Locate the cell with the specified text and output its (x, y) center coordinate. 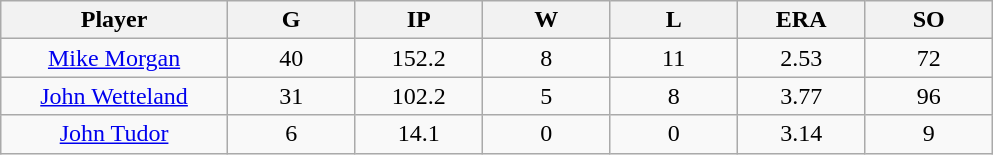
John Wetteland (114, 96)
3.77 (801, 96)
152.2 (419, 58)
3.14 (801, 134)
Player (114, 20)
SO (929, 20)
96 (929, 96)
14.1 (419, 134)
31 (291, 96)
IP (419, 20)
102.2 (419, 96)
9 (929, 134)
G (291, 20)
72 (929, 58)
5 (546, 96)
11 (674, 58)
40 (291, 58)
John Tudor (114, 134)
L (674, 20)
Mike Morgan (114, 58)
ERA (801, 20)
2.53 (801, 58)
6 (291, 134)
W (546, 20)
